Capture the cell that displays the provided text and extract its (x, y) central coordinate. 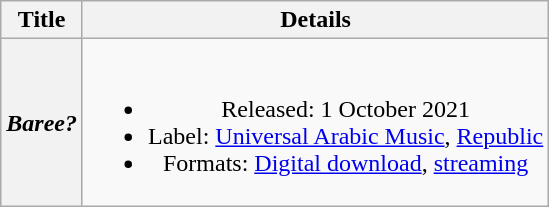
Title (42, 20)
Released: 1 October 2021Label: Universal Arabic Music, RepublicFormats: Digital download, streaming (315, 122)
Baree? (42, 122)
Details (315, 20)
